Find where the given text appears and provide that cell's center as [X, Y] coordinate. 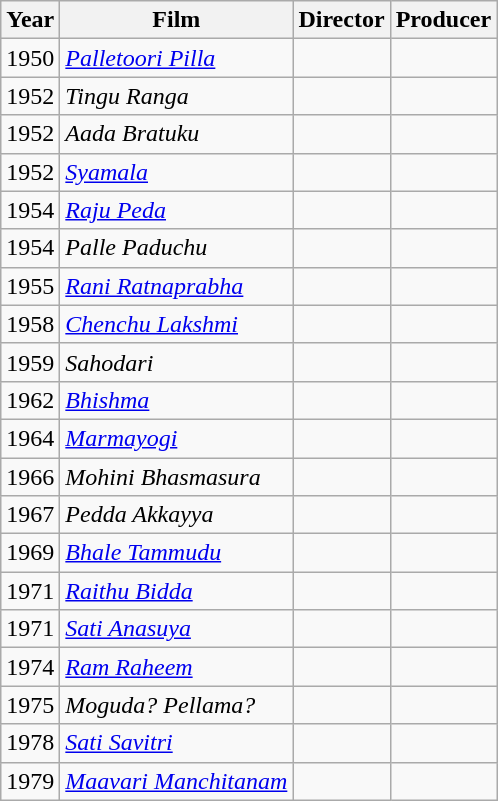
Syamala [176, 172]
Aada Bratuku [176, 134]
1966 [30, 477]
Tingu Ranga [176, 96]
Palletoori Pilla [176, 58]
Maavari Manchitanam [176, 781]
Film [176, 20]
Sati Savitri [176, 743]
1962 [30, 400]
Director [342, 20]
1969 [30, 553]
Bhishma [176, 400]
Pedda Akkayya [176, 515]
Palle Paduchu [176, 248]
1958 [30, 324]
Bhale Tammudu [176, 553]
Chenchu Lakshmi [176, 324]
Raithu Bidda [176, 591]
Rani Ratnaprabha [176, 286]
Sahodari [176, 362]
1955 [30, 286]
1950 [30, 58]
1979 [30, 781]
1967 [30, 515]
1975 [30, 705]
Marmayogi [176, 438]
Year [30, 20]
1974 [30, 667]
Ram Raheem [176, 667]
Moguda? Pellama? [176, 705]
Mohini Bhasmasura [176, 477]
1964 [30, 438]
1978 [30, 743]
Sati Anasuya [176, 629]
Producer [444, 20]
Raju Peda [176, 210]
1959 [30, 362]
